Return (X, Y) of the center of cell containing provided text 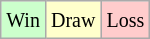
Win (24, 20)
Loss (126, 20)
Draw (72, 20)
